Detect which cell encompasses the target text, then output its [X, Y] center coordinate. 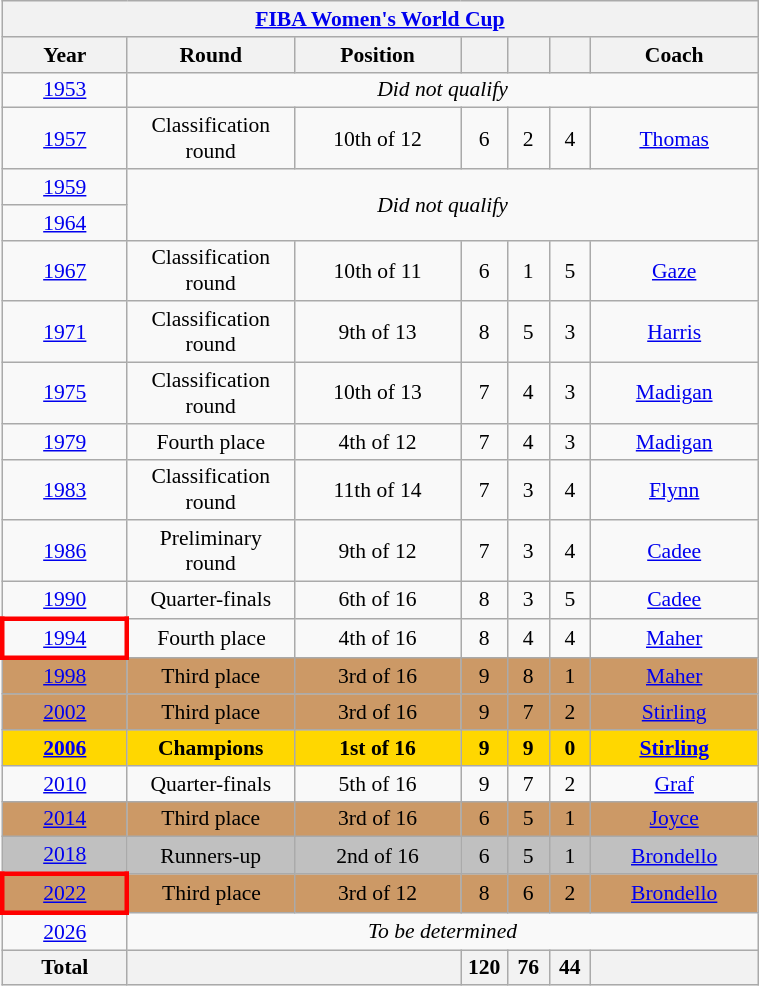
1959 [64, 187]
Runners-up [210, 856]
1953 [64, 90]
Harris [674, 332]
2018 [64, 856]
Joyce [674, 819]
Position [378, 55]
1957 [64, 138]
10th of 13 [378, 394]
1990 [64, 600]
0 [570, 748]
1994 [64, 638]
1975 [64, 394]
9th of 12 [378, 552]
120 [484, 968]
Gaze [674, 270]
10th of 12 [378, 138]
1st of 16 [378, 748]
Thomas [674, 138]
FIBA Women's World Cup [380, 19]
1979 [64, 442]
Preliminary round [210, 552]
Graf [674, 784]
Champions [210, 748]
5th of 16 [378, 784]
1971 [64, 332]
1967 [64, 270]
Coach [674, 55]
2nd of 16 [378, 856]
Flynn [674, 490]
6th of 16 [378, 600]
2014 [64, 819]
2022 [64, 894]
1986 [64, 552]
9th of 13 [378, 332]
10th of 11 [378, 270]
1964 [64, 223]
Total [64, 968]
44 [570, 968]
Round [210, 55]
To be determined [442, 932]
2026 [64, 932]
2010 [64, 784]
4th of 12 [378, 442]
Year [64, 55]
2002 [64, 713]
2006 [64, 748]
1998 [64, 676]
1983 [64, 490]
4th of 16 [378, 638]
11th of 14 [378, 490]
76 [528, 968]
3rd of 12 [378, 894]
